For the text-containing cell, return its midpoint in (X, Y) coordinate format. 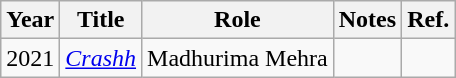
2021 (30, 58)
Year (30, 20)
Madhurima Mehra (238, 58)
Notes (367, 20)
Crashh (101, 58)
Ref. (428, 20)
Role (238, 20)
Title (101, 20)
